Identify which cell holds the provided text, then report its (X, Y) central coordinate. 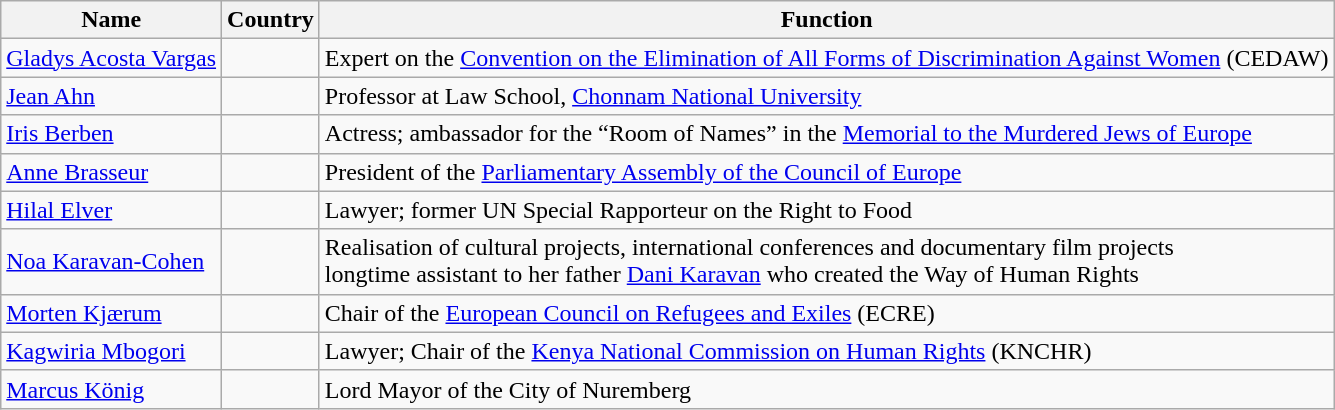
Actress; ambassador for the “Room of Names” in the Memorial to the Murdered Jews of Europe (826, 134)
Lawyer; Chair of the Kenya National Commission on Human Rights (KNCHR) (826, 351)
Name (112, 20)
Country (271, 20)
President of the Parliamentary Assembly of the Council of Europe (826, 172)
Lawyer; former UN Special Rapporteur on the Right to Food (826, 210)
Anne Brasseur (112, 172)
Morten Kjærum (112, 313)
Iris Berben (112, 134)
Noa Karavan-Cohen (112, 262)
Function (826, 20)
Expert on the Convention on the Elimination of All Forms of Discrimination Against Women (CEDAW) (826, 58)
Hilal Elver (112, 210)
Professor at Law School, Chonnam National University (826, 96)
Kagwiria Mbogori (112, 351)
Chair of the European Council on Refugees and Exiles (ECRE) (826, 313)
Lord Mayor of the City of Nuremberg (826, 389)
Gladys Acosta Vargas (112, 58)
Jean Ahn (112, 96)
Marcus König (112, 389)
